Find where the given text appears and provide that cell's center as [x, y] coordinate. 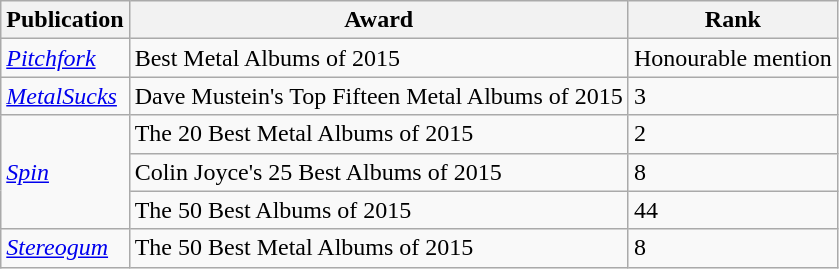
2 [732, 134]
Spin [65, 172]
Award [378, 20]
Stereogum [65, 248]
Dave Mustein's Top Fifteen Metal Albums of 2015 [378, 96]
3 [732, 96]
Honourable mention [732, 58]
Rank [732, 20]
Publication [65, 20]
The 50 Best Albums of 2015 [378, 210]
Colin Joyce's 25 Best Albums of 2015 [378, 172]
The 50 Best Metal Albums of 2015 [378, 248]
The 20 Best Metal Albums of 2015 [378, 134]
Pitchfork [65, 58]
Best Metal Albums of 2015 [378, 58]
MetalSucks [65, 96]
44 [732, 210]
